Search for the cell housing the specified text and yield its (x, y) center coordinate. 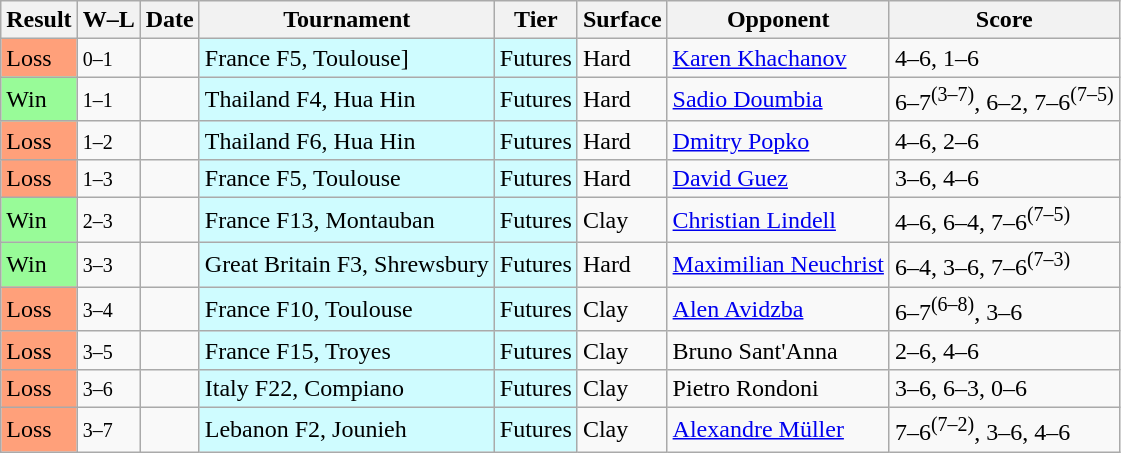
Result (39, 20)
France F15, Troyes (346, 350)
France F13, Montauban (346, 220)
3–6, 6–3, 0–6 (1004, 388)
Italy F22, Compiano (346, 388)
Pietro Rondoni (778, 388)
Sadio Doumbia (778, 100)
Thailand F6, Hua Hin (346, 140)
2–6, 4–6 (1004, 350)
6–7(6–8), 3–6 (1004, 310)
Date (170, 20)
Bruno Sant'Anna (778, 350)
1–3 (108, 178)
3–6 (108, 388)
Great Britain F3, Shrewsbury (346, 264)
Score (1004, 20)
David Guez (778, 178)
Lebanon F2, Jounieh (346, 430)
3–5 (108, 350)
France F5, Toulouse (346, 178)
Opponent (778, 20)
6–4, 3–6, 7–6(7–3) (1004, 264)
3–6, 4–6 (1004, 178)
3–7 (108, 430)
7–6(7–2), 3–6, 4–6 (1004, 430)
Thailand F4, Hua Hin (346, 100)
2–3 (108, 220)
3–3 (108, 264)
6–7(3–7), 6–2, 7–6(7–5) (1004, 100)
Alen Avidzba (778, 310)
0–1 (108, 58)
3–4 (108, 310)
Tournament (346, 20)
1–2 (108, 140)
France F10, Toulouse (346, 310)
France F5, Toulouse] (346, 58)
4–6, 1–6 (1004, 58)
1–1 (108, 100)
4–6, 6–4, 7–6(7–5) (1004, 220)
W–L (108, 20)
Surface (622, 20)
Tier (536, 20)
Karen Khachanov (778, 58)
Christian Lindell (778, 220)
4–6, 2–6 (1004, 140)
Alexandre Müller (778, 430)
Dmitry Popko (778, 140)
Maximilian Neuchrist (778, 264)
